Find where the given text appears and provide that cell's center as [X, Y] coordinate. 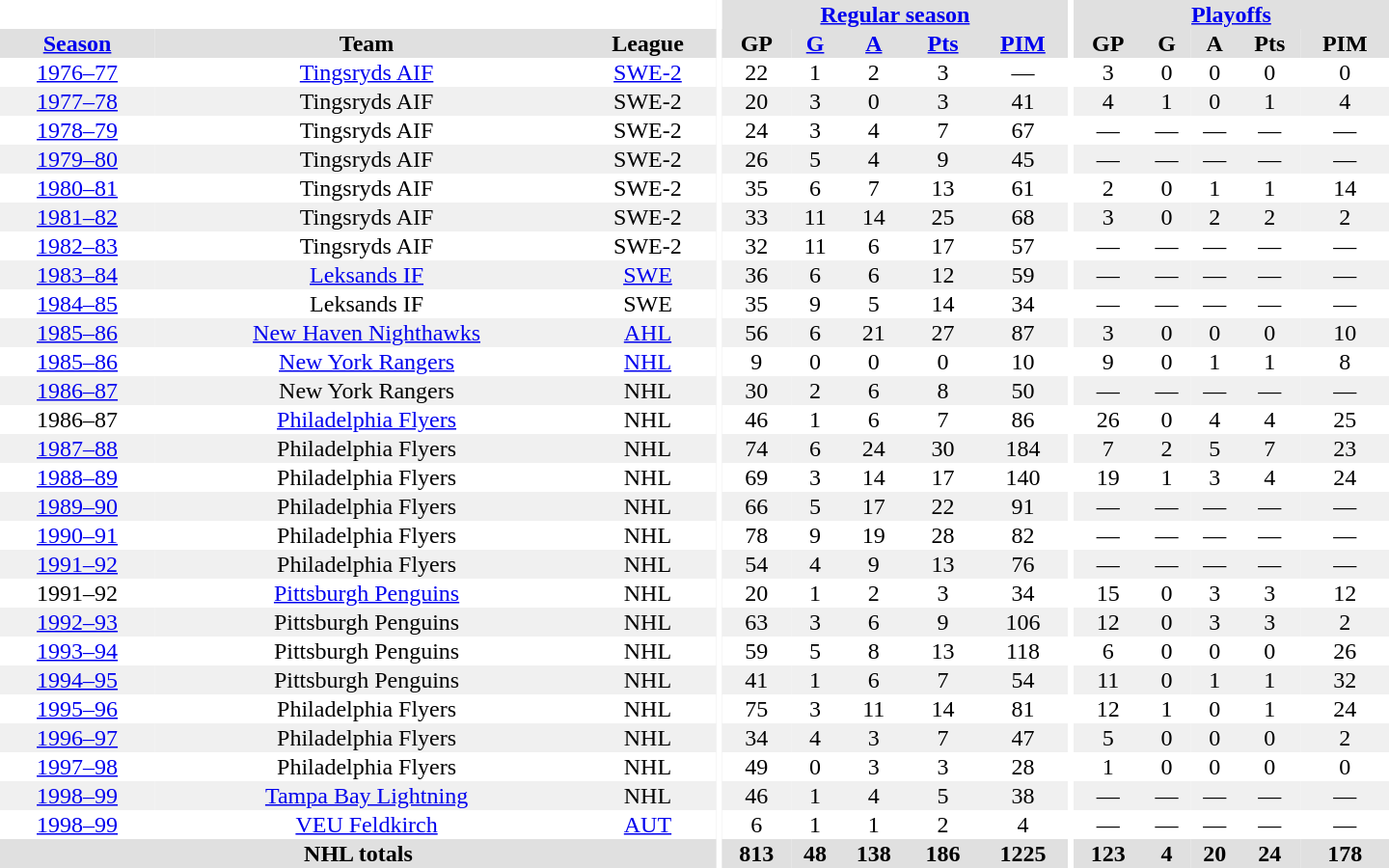
67 [1023, 130]
87 [1023, 333]
AHL [648, 333]
813 [756, 854]
1988–89 [77, 477]
91 [1023, 506]
68 [1023, 217]
1993–94 [77, 651]
123 [1108, 854]
57 [1023, 246]
184 [1023, 448]
15 [1108, 593]
82 [1023, 535]
1989–90 [77, 506]
61 [1023, 188]
1990–91 [77, 535]
League [648, 43]
186 [943, 854]
23 [1345, 448]
1978–79 [77, 130]
106 [1023, 622]
1997–98 [77, 767]
21 [874, 333]
140 [1023, 477]
1987–88 [77, 448]
Season [77, 43]
56 [756, 333]
1979–80 [77, 159]
1225 [1023, 854]
76 [1023, 564]
48 [815, 854]
1995–96 [77, 709]
74 [756, 448]
138 [874, 854]
1980–81 [77, 188]
1976–77 [77, 72]
45 [1023, 159]
Team [367, 43]
38 [1023, 796]
AUT [648, 825]
1977–78 [77, 101]
Playoffs [1231, 14]
118 [1023, 651]
33 [756, 217]
1984–85 [77, 304]
VEU Feldkirch [367, 825]
69 [756, 477]
66 [756, 506]
75 [756, 709]
86 [1023, 420]
1992–93 [77, 622]
49 [756, 767]
78 [756, 535]
63 [756, 622]
Tampa Bay Lightning [367, 796]
36 [756, 275]
50 [1023, 391]
Regular season [895, 14]
27 [943, 333]
NHL totals [359, 854]
1994–95 [77, 680]
47 [1023, 738]
New Haven Nighthawks [367, 333]
1981–82 [77, 217]
81 [1023, 709]
1983–84 [77, 275]
1982–83 [77, 246]
1996–97 [77, 738]
178 [1345, 854]
